Output the (x, y) coordinate of the center of the cell containing the given text.  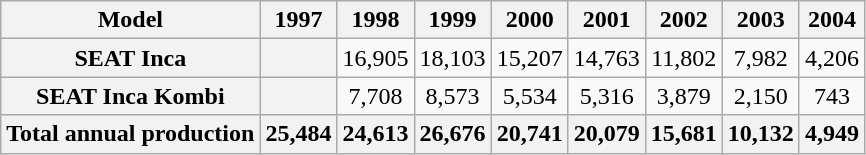
1998 (376, 20)
24,613 (376, 134)
5,316 (606, 96)
15,207 (530, 58)
14,763 (606, 58)
2001 (606, 20)
11,802 (684, 58)
8,573 (452, 96)
Total annual production (130, 134)
20,741 (530, 134)
SEAT Inca (130, 58)
16,905 (376, 58)
20,079 (606, 134)
2000 (530, 20)
SEAT Inca Kombi (130, 96)
7,982 (760, 58)
4,949 (832, 134)
2002 (684, 20)
10,132 (760, 134)
743 (832, 96)
2003 (760, 20)
2,150 (760, 96)
5,534 (530, 96)
Model (130, 20)
1997 (298, 20)
4,206 (832, 58)
15,681 (684, 134)
26,676 (452, 134)
3,879 (684, 96)
18,103 (452, 58)
2004 (832, 20)
1999 (452, 20)
7,708 (376, 96)
25,484 (298, 134)
